Return [x, y] of the center of cell containing provided text 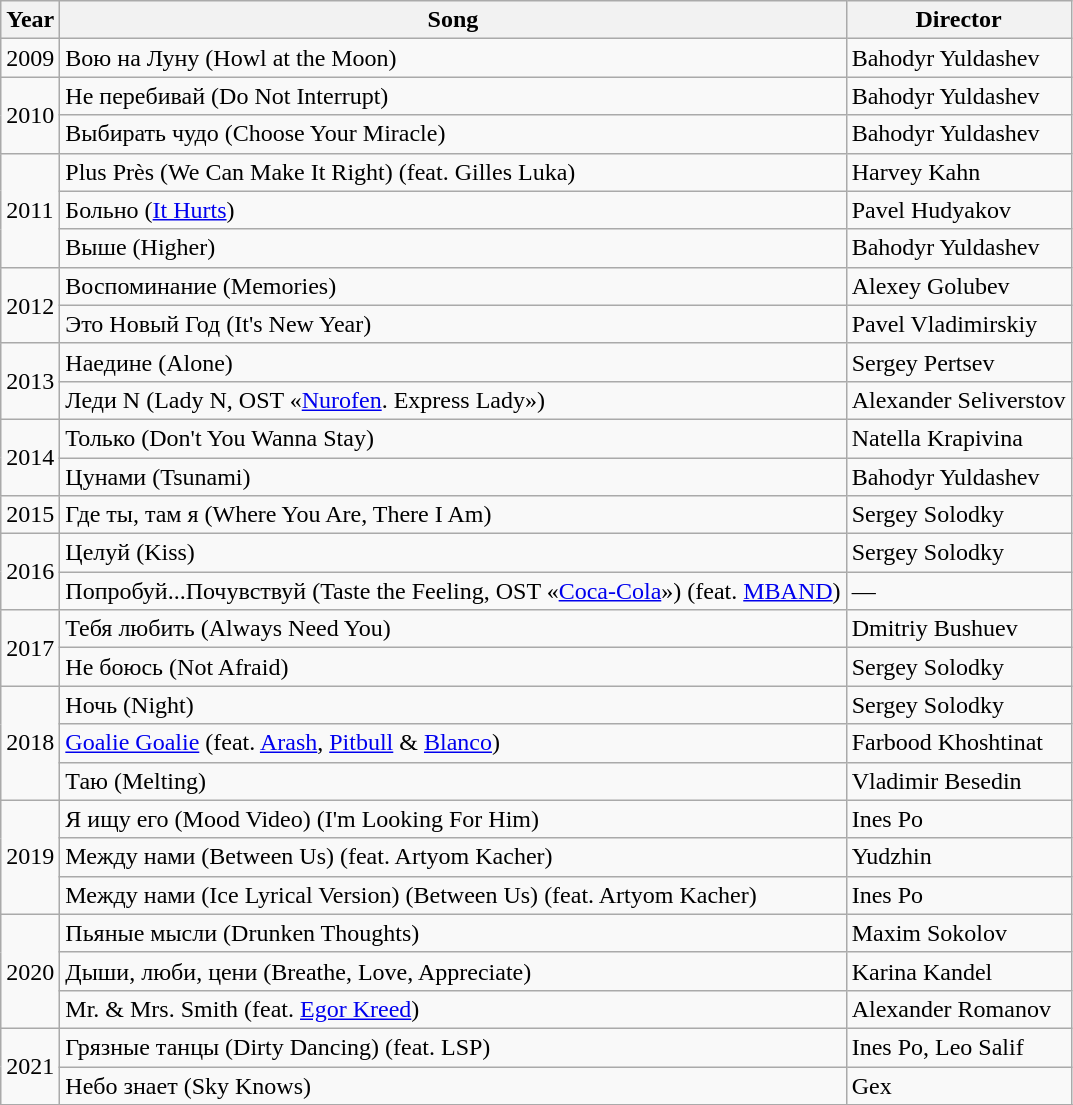
Я ищу его (Mood Video) (I'm Looking For Him) [453, 819]
Между нами (Between Us) (feat. Artyom Kacher) [453, 857]
— [958, 591]
Воспоминание (Memories) [453, 286]
2012 [30, 305]
Alexander Seliverstov [958, 400]
Это Новый Год (It's New Year) [453, 324]
Попробуй...Почувствуй (Taste the Feeling, OST «Coca-Cola») (feat. MBAND) [453, 591]
Dmitriy Bushuev [958, 629]
Не боюсь (Not Afraid) [453, 667]
Таю (Melting) [453, 781]
2016 [30, 572]
2019 [30, 857]
2013 [30, 381]
Alexander Romanov [958, 1009]
2011 [30, 210]
Наедине (Alone) [453, 362]
Plus Près (We Can Make It Right) (feat. Gilles Luka) [453, 172]
Karina Kandel [958, 971]
2014 [30, 457]
Целуй (Kiss) [453, 553]
Harvey Kahn [958, 172]
Goalie Goalie (feat. Arash, Pitbull & Blanco) [453, 743]
2018 [30, 743]
Пьяные мысли (Drunken Thoughts) [453, 933]
Mr. & Mrs. Smith (feat. Egor Kreed) [453, 1009]
2015 [30, 515]
Цунами (Tsunami) [453, 477]
Director [958, 20]
Yudzhin [958, 857]
2020 [30, 971]
Sergey Pertsev [958, 362]
Gex [958, 1085]
2021 [30, 1066]
Выбирать чудо (Choose Your Miracle) [453, 134]
Где ты, там я (Where You Are, There I Am) [453, 515]
Vladimir Besedin [958, 781]
Ines Po, Leo Salif [958, 1047]
Ночь (Night) [453, 705]
2009 [30, 58]
Не перебивай (Do Not Interrupt) [453, 96]
2017 [30, 648]
Pavel Hudyakov [958, 210]
Больно (It Hurts) [453, 210]
Year [30, 20]
Только (Don't You Wanna Stay) [453, 438]
Maxim Sokolov [958, 933]
Farbood Khoshtinat [958, 743]
Song [453, 20]
Вою на Луну (Howl at the Moon) [453, 58]
Между нами (Ice Lyrical Version) (Between Us) (feat. Artyom Kacher) [453, 895]
Дыши, люби, цени (Breathe, Love, Appreciate) [453, 971]
Natella Krapivina [958, 438]
Леди N (Lady N, OST «Nurofen. Express Lady») [453, 400]
Небо знает (Sky Knows) [453, 1085]
Pavel Vladimirskiy [958, 324]
2010 [30, 115]
Выше (Higher) [453, 248]
Грязные танцы (Dirty Dancing) (feat. LSP) [453, 1047]
Тебя любить (Always Need You) [453, 629]
Alexey Golubev [958, 286]
